Find where the given text appears and provide that cell's center as [x, y] coordinate. 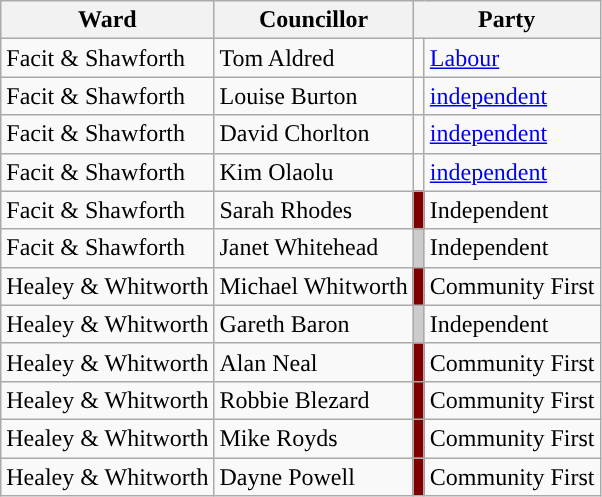
Robbie Blezard [314, 400]
Dayne Powell [314, 477]
Mike Royds [314, 438]
Sarah Rhodes [314, 210]
Gareth Baron [314, 324]
Alan Neal [314, 362]
Tom Aldred [314, 58]
Councillor [314, 20]
Labour [512, 58]
Louise Burton [314, 96]
Janet Whitehead [314, 248]
Party [506, 20]
Michael Whitworth [314, 286]
Ward [108, 20]
David Chorlton [314, 134]
Kim Olaolu [314, 172]
